Provide the (x, y) coordinate of the cell's center where the given text is located.  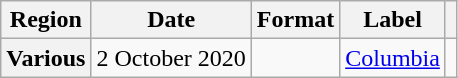
Region (46, 20)
Format (295, 20)
Columbia (393, 58)
Date (171, 20)
2 October 2020 (171, 58)
Various (46, 58)
Label (393, 20)
